Pinpoint the cell where the given text exists, returning its (X, Y) midpoint coordinate. 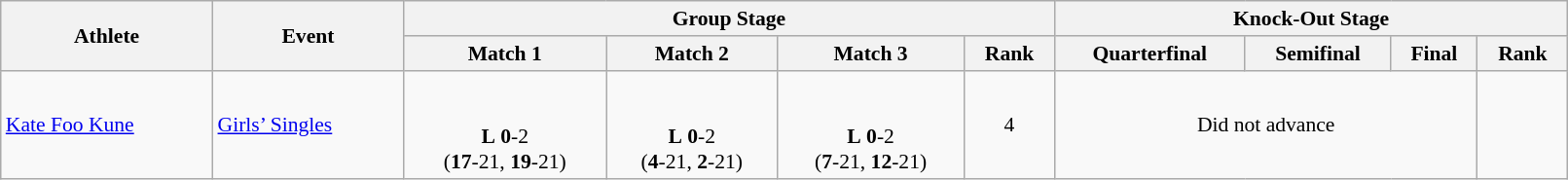
Quarterfinal (1149, 54)
Knock-Out Stage (1310, 18)
Did not advance (1265, 125)
Match 1 (504, 54)
Athlete (107, 35)
Match 3 (871, 54)
L 0-2 (7-21, 12-21) (871, 125)
Final (1435, 54)
Kate Foo Kune (107, 125)
Match 2 (692, 54)
4 (1010, 125)
Semifinal (1318, 54)
Event (308, 35)
L 0-2 (17-21, 19-21) (504, 125)
Girls’ Singles (308, 125)
Group Stage (728, 18)
L 0-2 (4-21, 2-21) (692, 125)
